Capture the cell that displays the provided text and extract its [X, Y] central coordinate. 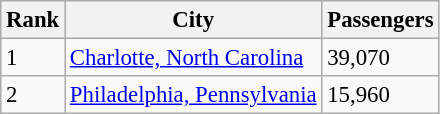
Charlotte, North Carolina [194, 58]
City [194, 20]
Rank [33, 20]
39,070 [380, 58]
15,960 [380, 95]
Passengers [380, 20]
1 [33, 58]
2 [33, 95]
Philadelphia, Pennsylvania [194, 95]
